Search for the cell housing the specified text and yield its [X, Y] center coordinate. 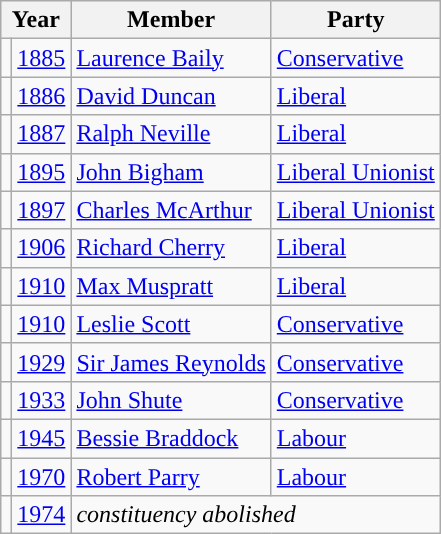
John Shute [171, 400]
Charles McArthur [171, 210]
Max Muspratt [171, 286]
1886 [42, 96]
1897 [42, 210]
1906 [42, 248]
1970 [42, 477]
1933 [42, 400]
Robert Parry [171, 477]
1895 [42, 172]
Bessie Braddock [171, 438]
David Duncan [171, 96]
1974 [42, 515]
1929 [42, 362]
Richard Cherry [171, 248]
1887 [42, 134]
1945 [42, 438]
Member [171, 20]
Party [356, 20]
Leslie Scott [171, 324]
John Bigham [171, 172]
1885 [42, 58]
Sir James Reynolds [171, 362]
Ralph Neville [171, 134]
constituency abolished [256, 515]
Year [36, 20]
Laurence Baily [171, 58]
